Detect which cell encompasses the target text, then output its [x, y] center coordinate. 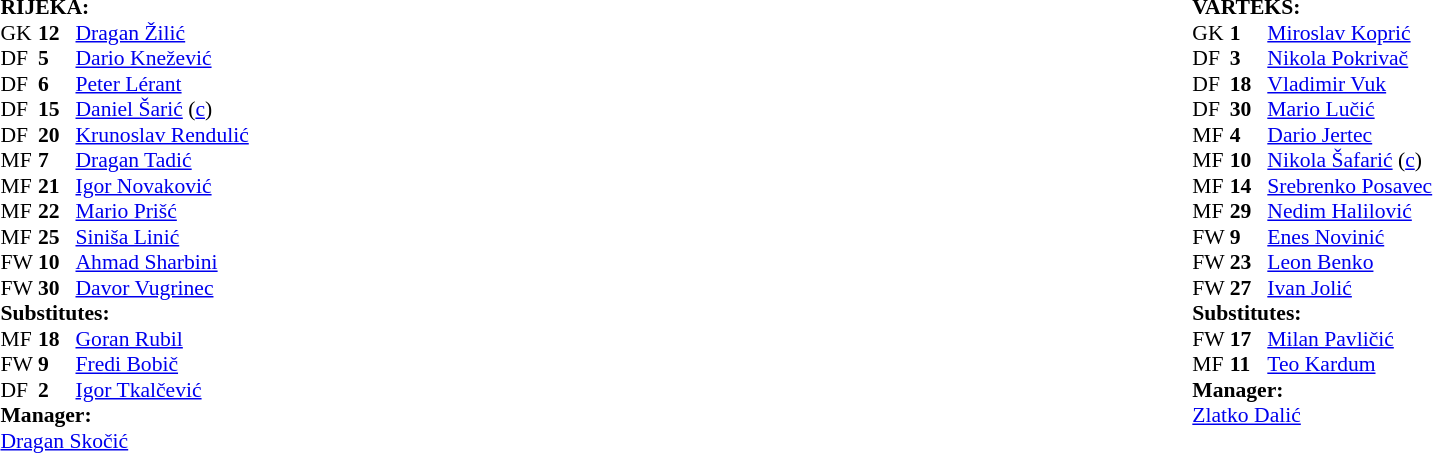
Dragan Žilić [185, 33]
Davor Vugrinec [185, 288]
11 [1249, 365]
2 [57, 390]
Dario Knežević [185, 59]
Substitutes: [146, 313]
1 [1249, 33]
Siniša Linić [185, 237]
23 [1249, 263]
Krunoslav Rendulić [185, 135]
5 [57, 59]
27 [1249, 288]
6 [57, 84]
Igor Tkalčević [185, 390]
Ahmad Sharbini [185, 263]
22 [57, 211]
Dragan Tadić [185, 161]
7 [57, 161]
12 [57, 33]
Igor Novaković [185, 186]
25 [57, 237]
4 [1249, 135]
Goran Rubil [185, 339]
Mario Prišć [185, 211]
Peter Lérant [185, 84]
Manager: [146, 415]
14 [1249, 186]
Fredi Bobič [185, 365]
20 [57, 135]
3 [1249, 59]
17 [1249, 339]
29 [1249, 211]
Daniel Šarić (c) [185, 109]
15 [57, 109]
21 [57, 186]
